Locate the cell with the specified text and output its [X, Y] center coordinate. 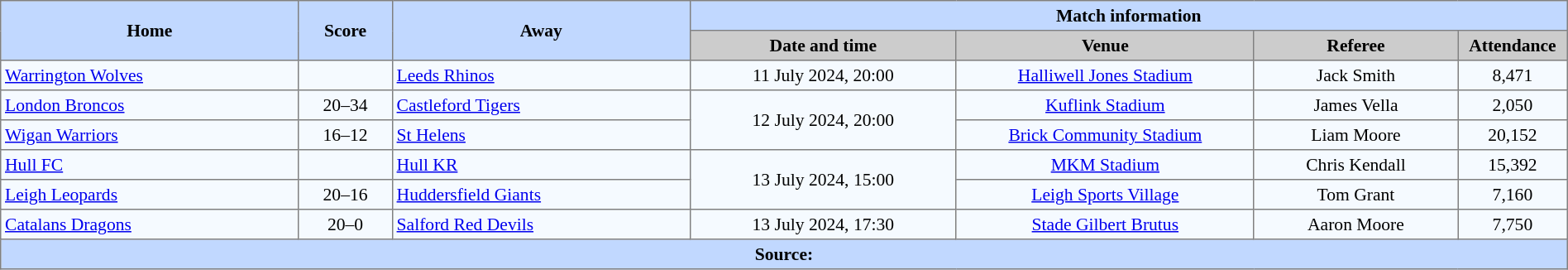
Chris Kendall [1355, 165]
Brick Community Stadium [1105, 135]
Salford Red Devils [541, 224]
8,471 [1513, 75]
13 July 2024, 15:00 [823, 180]
Referee [1355, 46]
Warrington Wolves [150, 75]
20,152 [1513, 135]
20–16 [346, 195]
Liam Moore [1355, 135]
Tom Grant [1355, 195]
20–0 [346, 224]
15,392 [1513, 165]
Home [150, 31]
Aaron Moore [1355, 224]
MKM Stadium [1105, 165]
Leeds Rhinos [541, 75]
Date and time [823, 46]
Score [346, 31]
Away [541, 31]
Source: [784, 254]
Catalans Dragons [150, 224]
16–12 [346, 135]
Huddersfield Giants [541, 195]
11 July 2024, 20:00 [823, 75]
Kuflink Stadium [1105, 105]
Halliwell Jones Stadium [1105, 75]
2,050 [1513, 105]
Leigh Sports Village [1105, 195]
Hull KR [541, 165]
20–34 [346, 105]
Leigh Leopards [150, 195]
Castleford Tigers [541, 105]
Attendance [1513, 46]
James Vella [1355, 105]
Match information [1128, 16]
Venue [1105, 46]
St Helens [541, 135]
7,160 [1513, 195]
7,750 [1513, 224]
Stade Gilbert Brutus [1105, 224]
12 July 2024, 20:00 [823, 120]
Wigan Warriors [150, 135]
Jack Smith [1355, 75]
London Broncos [150, 105]
Hull FC [150, 165]
13 July 2024, 17:30 [823, 224]
